Search for the cell housing the specified text and yield its (X, Y) center coordinate. 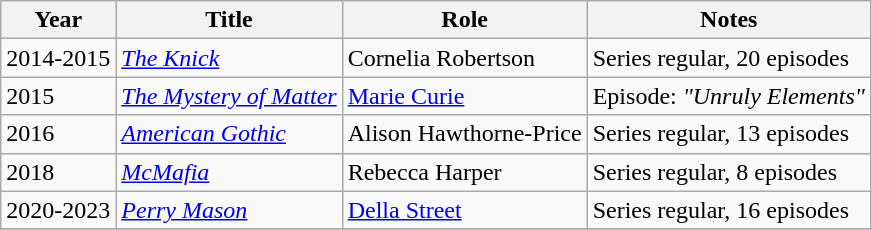
McMafia (229, 172)
Year (58, 20)
American Gothic (229, 134)
Role (464, 20)
Rebecca Harper (464, 172)
Title (229, 20)
Cornelia Robertson (464, 58)
Alison Hawthorne-Price (464, 134)
Marie Curie (464, 96)
2020-2023 (58, 210)
Series regular, 13 episodes (728, 134)
2014-2015 (58, 58)
The Mystery of Matter (229, 96)
Della Street (464, 210)
Perry Mason (229, 210)
2015 (58, 96)
Series regular, 8 episodes (728, 172)
Series regular, 20 episodes (728, 58)
2016 (58, 134)
2018 (58, 172)
The Knick (229, 58)
Series regular, 16 episodes (728, 210)
Notes (728, 20)
Episode: "Unruly Elements" (728, 96)
